Locate the cell with the specified text and output its (X, Y) center coordinate. 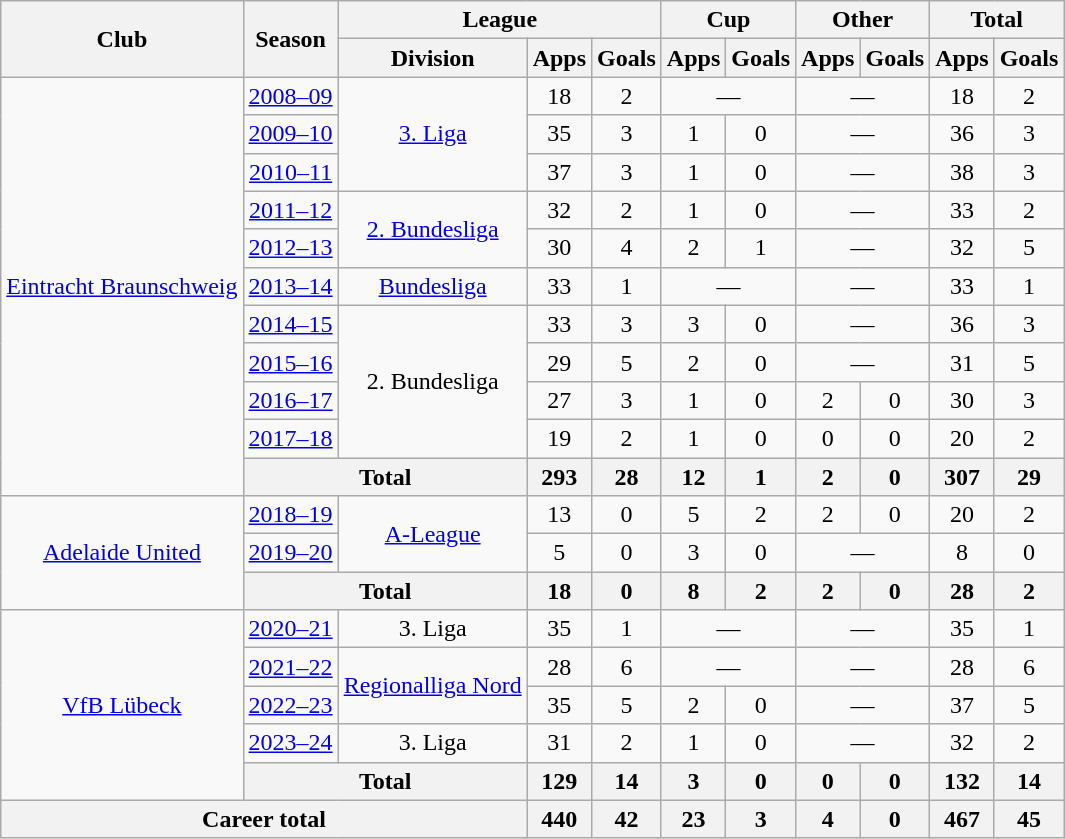
Bundesliga (432, 286)
13 (559, 515)
2012–13 (290, 248)
23 (693, 819)
2013–14 (290, 286)
293 (559, 477)
19 (559, 438)
Season (290, 39)
132 (962, 781)
2023–24 (290, 743)
2008–09 (290, 96)
467 (962, 819)
42 (627, 819)
2010–11 (290, 172)
307 (962, 477)
League (500, 20)
12 (693, 477)
Other (863, 20)
2011–12 (290, 210)
2019–20 (290, 553)
129 (559, 781)
Club (122, 39)
27 (559, 400)
2021–22 (290, 667)
Eintracht Braunschweig (122, 286)
2014–15 (290, 324)
2015–16 (290, 362)
2022–23 (290, 705)
VfB Lübeck (122, 705)
45 (1029, 819)
Cup (728, 20)
A-League (432, 534)
Division (432, 58)
2018–19 (290, 515)
440 (559, 819)
2017–18 (290, 438)
2009–10 (290, 134)
38 (962, 172)
Regionalliga Nord (432, 686)
Adelaide United (122, 553)
2020–21 (290, 629)
2016–17 (290, 400)
Career total (264, 819)
